Output the (x, y) coordinate of the center of the cell containing the given text.  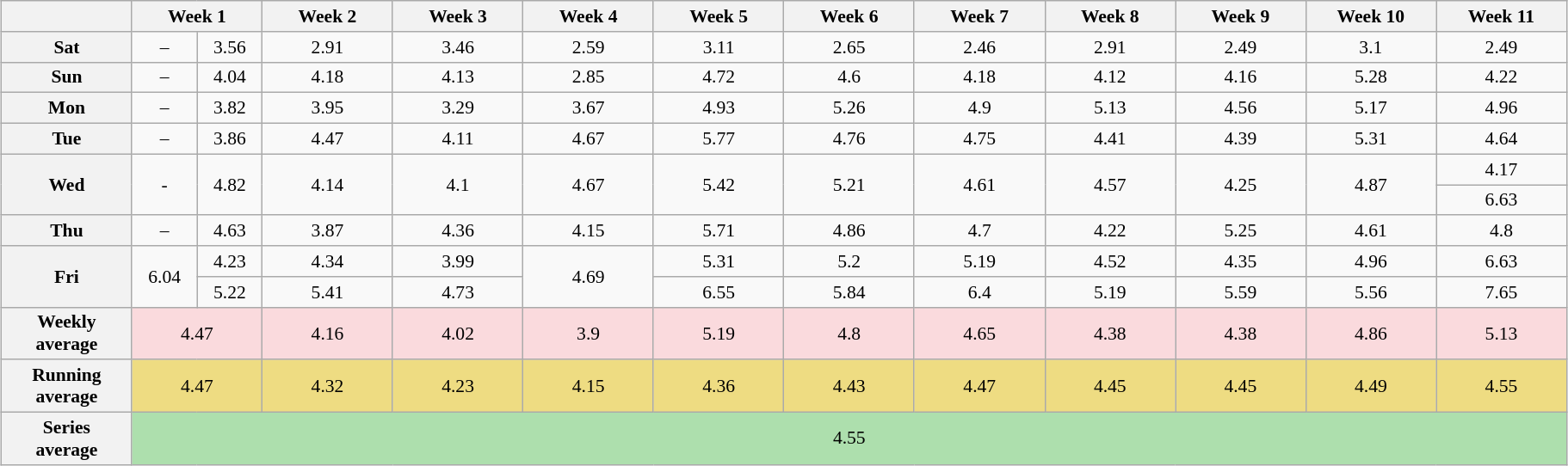
4.43 (849, 387)
Mon (67, 108)
5.17 (1371, 108)
4.1 (458, 184)
Runningaverage (67, 387)
4.49 (1371, 387)
3.56 (230, 47)
4.14 (328, 184)
4.34 (328, 261)
4.11 (458, 139)
3.67 (589, 108)
2.85 (589, 77)
3.86 (230, 139)
4.82 (230, 184)
4.41 (1110, 139)
- (164, 184)
4.13 (458, 77)
3.87 (328, 231)
4.73 (458, 292)
2.59 (589, 47)
3.11 (719, 47)
4.7 (979, 231)
Week 9 (1241, 16)
5.22 (230, 292)
5.25 (1241, 231)
Week 2 (328, 16)
4.6 (849, 77)
4.65 (979, 334)
3.99 (458, 261)
5.41 (328, 292)
4.02 (458, 334)
7.65 (1502, 292)
Thu (67, 231)
Week 7 (979, 16)
4.9 (979, 108)
4.64 (1502, 139)
Sat (67, 47)
3.9 (589, 334)
4.35 (1241, 261)
5.59 (1241, 292)
Week 8 (1110, 16)
Week 11 (1502, 16)
4.04 (230, 77)
Week 6 (849, 16)
3.95 (328, 108)
4.32 (328, 387)
5.26 (849, 108)
3.29 (458, 108)
5.21 (849, 184)
4.76 (849, 139)
4.56 (1241, 108)
4.69 (589, 277)
4.52 (1110, 261)
5.84 (849, 292)
Fri (67, 277)
3.82 (230, 108)
Week 3 (458, 16)
Sun (67, 77)
Weeklyaverage (67, 334)
6.04 (164, 277)
5.56 (1371, 292)
6.55 (719, 292)
4.39 (1241, 139)
5.28 (1371, 77)
3.46 (458, 47)
4.17 (1502, 169)
Wed (67, 184)
Week 10 (1371, 16)
5.42 (719, 184)
4.93 (719, 108)
2.65 (849, 47)
4.75 (979, 139)
Week 5 (719, 16)
Tue (67, 139)
4.57 (1110, 184)
4.87 (1371, 184)
5.2 (849, 261)
Seriesaverage (67, 438)
6.4 (979, 292)
4.63 (230, 231)
4.72 (719, 77)
4.12 (1110, 77)
Week 4 (589, 16)
5.77 (719, 139)
4.25 (1241, 184)
2.46 (979, 47)
5.71 (719, 231)
3.1 (1371, 47)
Week 1 (197, 16)
